Search for the cell housing the specified text and yield its [X, Y] center coordinate. 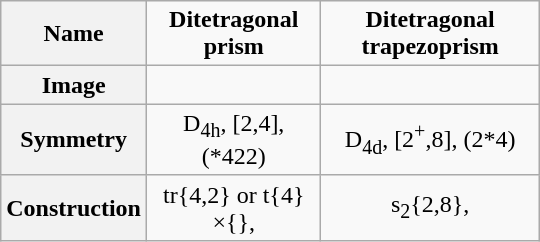
D4d, [2+,8], (2*4) [430, 140]
Ditetragonal trapezoprism [430, 34]
Image [74, 85]
s2{2,8}, [430, 208]
Name [74, 34]
Ditetragonal prism [233, 34]
D4h, [2,4], (*422) [233, 140]
Construction [74, 208]
Symmetry [74, 140]
tr{4,2} or t{4}×{}, [233, 208]
